Determine the (x, y) coordinate at the center of the cell enclosing the given text.  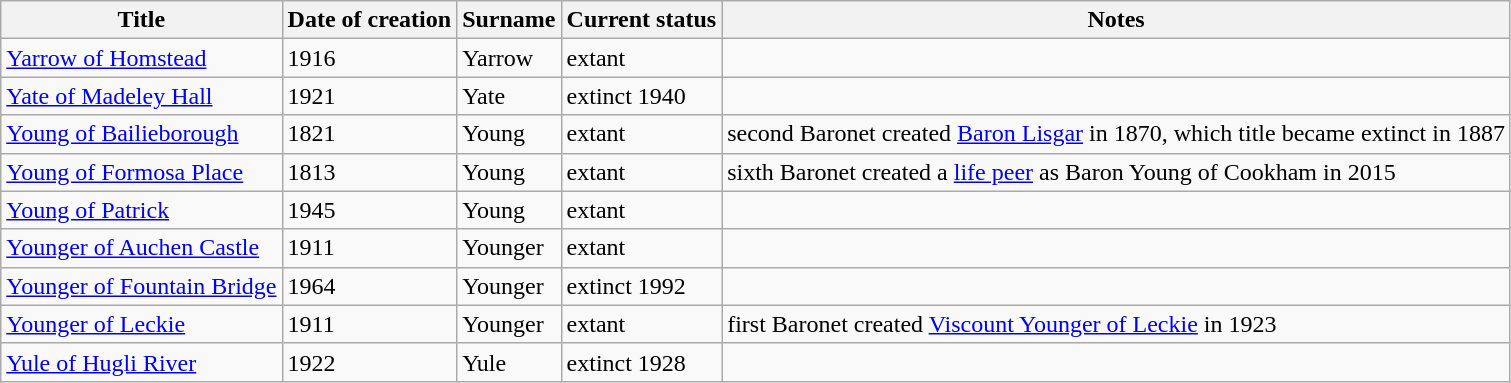
1964 (370, 286)
extinct 1928 (642, 362)
1945 (370, 210)
Title (142, 20)
Date of creation (370, 20)
extinct 1992 (642, 286)
Yule of Hugli River (142, 362)
Yarrow (509, 58)
1916 (370, 58)
Notes (1116, 20)
Young of Formosa Place (142, 172)
Current status (642, 20)
Yule (509, 362)
first Baronet created Viscount Younger of Leckie in 1923 (1116, 324)
Surname (509, 20)
Yate of Madeley Hall (142, 96)
Younger of Leckie (142, 324)
Yate (509, 96)
Young of Patrick (142, 210)
1921 (370, 96)
second Baronet created Baron Lisgar in 1870, which title became extinct in 1887 (1116, 134)
1813 (370, 172)
Yarrow of Homstead (142, 58)
1922 (370, 362)
extinct 1940 (642, 96)
sixth Baronet created a life peer as Baron Young of Cookham in 2015 (1116, 172)
Young of Bailieborough (142, 134)
1821 (370, 134)
Younger of Fountain Bridge (142, 286)
Younger of Auchen Castle (142, 248)
